For the text-containing cell, return its midpoint in [x, y] coordinate format. 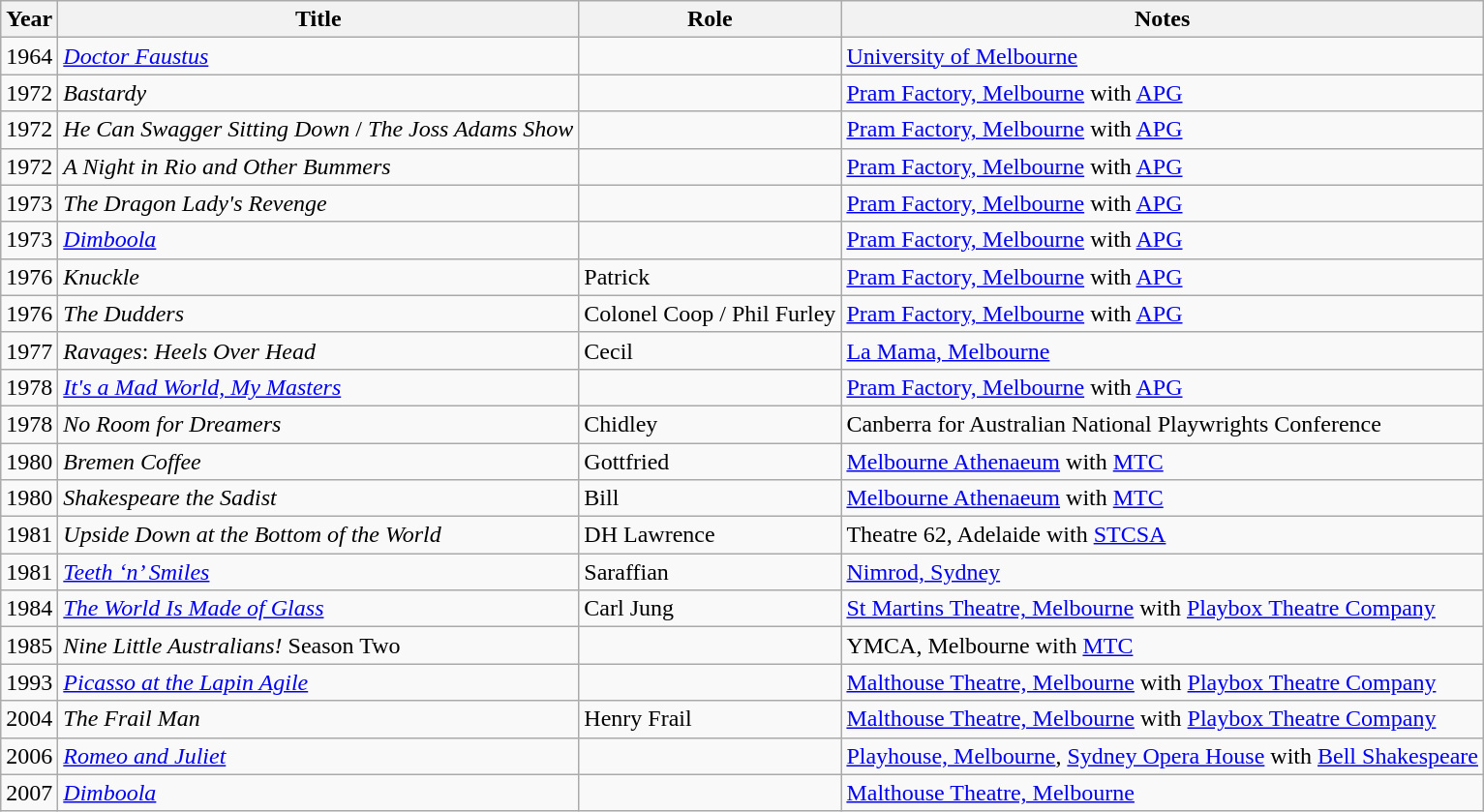
1984 [29, 609]
Chidley [711, 424]
Teeth ‘n’ Smiles [318, 572]
Role [711, 19]
DH Lawrence [711, 535]
The World Is Made of Glass [318, 609]
La Mama, Melbourne [1163, 350]
He Can Swagger Sitting Down / The Joss Adams Show [318, 130]
Ravages: Heels Over Head [318, 350]
Malthouse Theatre, Melbourne [1163, 793]
Carl Jung [711, 609]
Bastardy [318, 93]
University of Melbourne [1163, 56]
Knuckle [318, 277]
Notes [1163, 19]
Upside Down at the Bottom of the World [318, 535]
No Room for Dreamers [318, 424]
Gottfried [711, 462]
2007 [29, 793]
Cecil [711, 350]
Saraffian [711, 572]
It's a Mad World, My Masters [318, 387]
Bill [711, 498]
2006 [29, 756]
1977 [29, 350]
St Martins Theatre, Melbourne with Playbox Theatre Company [1163, 609]
The Dudders [318, 314]
YMCA, Melbourne with MTC [1163, 646]
A Night in Rio and Other Bummers [318, 166]
1985 [29, 646]
Theatre 62, Adelaide with STCSA [1163, 535]
The Frail Man [318, 719]
Canberra for Australian National Playwrights Conference [1163, 424]
The Dragon Lady's Revenge [318, 203]
1993 [29, 682]
Henry Frail [711, 719]
Colonel Coop / Phil Furley [711, 314]
Doctor Faustus [318, 56]
Playhouse, Melbourne, Sydney Opera House with Bell Shakespeare [1163, 756]
1964 [29, 56]
Picasso at the Lapin Agile [318, 682]
Title [318, 19]
Patrick [711, 277]
Year [29, 19]
Shakespeare the Sadist [318, 498]
Bremen Coffee [318, 462]
Nimrod, Sydney [1163, 572]
Romeo and Juliet [318, 756]
2004 [29, 719]
Nine Little Australians! Season Two [318, 646]
